Return the [X, Y] coordinate for the center point of the cell that contains the specified text.  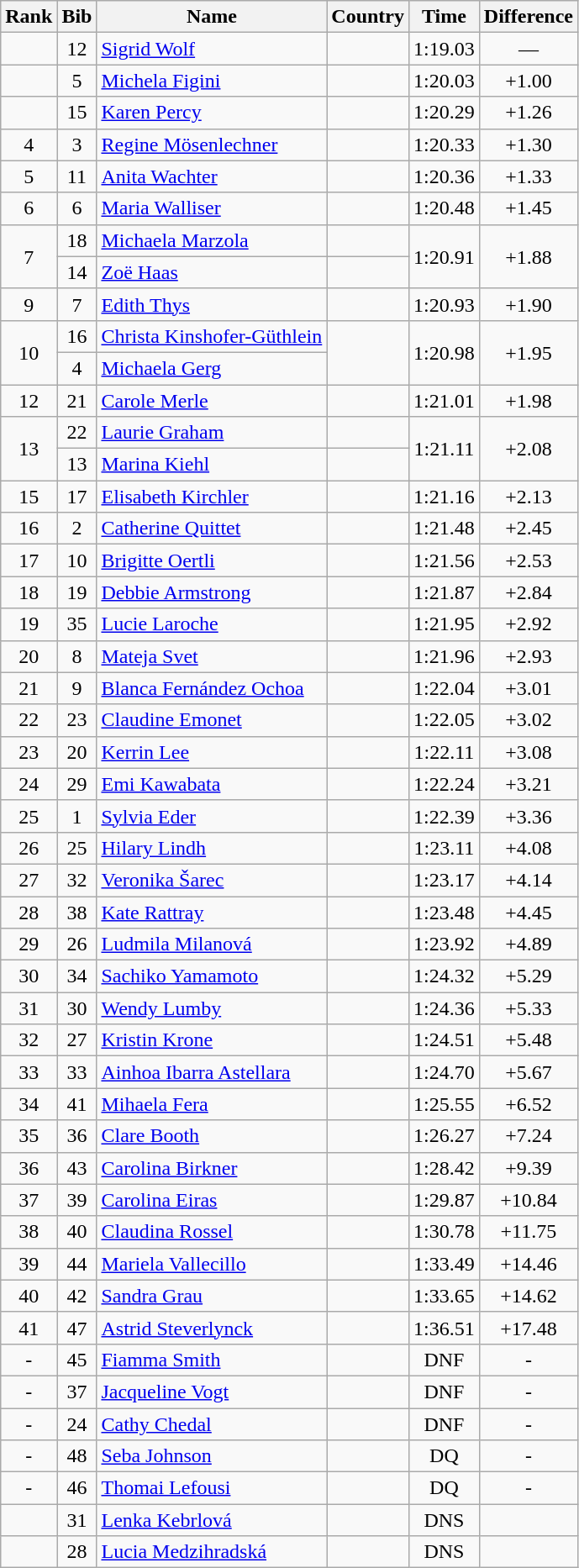
Zoë Haas [212, 272]
1:20.36 [445, 176]
1:29.87 [445, 1200]
1:23.92 [445, 944]
Elisabeth Kirchler [212, 497]
1:20.29 [445, 113]
Carolina Birkner [212, 1168]
+2.08 [528, 449]
1:36.51 [445, 1328]
+5.67 [528, 1072]
Kerrin Lee [212, 752]
+2.92 [528, 624]
Sigrid Wolf [212, 49]
1:23.11 [445, 848]
47 [77, 1328]
14 [77, 272]
1:20.98 [445, 352]
+14.62 [528, 1296]
Kate Rattray [212, 912]
1:21.16 [445, 497]
Thomai Lefousi [212, 1488]
46 [77, 1488]
Regine Mösenlechner [212, 145]
Wendy Lumby [212, 1008]
1:33.65 [445, 1296]
Bib [77, 17]
Edith Thys [212, 304]
1:20.91 [445, 256]
+2.45 [528, 529]
11 [77, 176]
1:21.96 [445, 656]
Hilary Lindh [212, 848]
3 [77, 145]
Jacqueline Vogt [212, 1392]
Michaela Marzola [212, 240]
Mateja Svet [212, 656]
1:22.05 [445, 720]
+1.30 [528, 145]
1:22.04 [445, 688]
1:20.93 [445, 304]
+1.33 [528, 176]
1:33.49 [445, 1264]
Maria Walliser [212, 208]
+7.24 [528, 1136]
Christa Kinshofer-Güthlein [212, 336]
1:22.24 [445, 784]
+5.29 [528, 976]
+1.00 [528, 81]
1 [77, 816]
Mihaela Fera [212, 1104]
Debbie Armstrong [212, 592]
+17.48 [528, 1328]
Claudina Rossel [212, 1232]
+3.08 [528, 752]
Lucie Laroche [212, 624]
Ludmila Milanová [212, 944]
1:20.33 [445, 145]
1:28.42 [445, 1168]
Blanca Fernández Ochoa [212, 688]
1:20.48 [445, 208]
+4.14 [528, 880]
1:23.17 [445, 880]
Ainhoa Ibarra Astellara [212, 1072]
Sylvia Eder [212, 816]
1:30.78 [445, 1232]
Brigitte Oertli [212, 560]
8 [77, 656]
Seba Johnson [212, 1456]
Clare Booth [212, 1136]
Sachiko Yamamoto [212, 976]
1:21.01 [445, 401]
Emi Kawabata [212, 784]
+1.45 [528, 208]
1:19.03 [445, 49]
Difference [528, 17]
Mariela Vallecillo [212, 1264]
+2.84 [528, 592]
Claudine Emonet [212, 720]
2 [77, 529]
Astrid Steverlynck [212, 1328]
1:21.95 [445, 624]
43 [77, 1168]
Lucia Medzihradská [212, 1552]
1:20.03 [445, 81]
Catherine Quittet [212, 529]
+4.08 [528, 848]
45 [77, 1360]
+4.89 [528, 944]
Anita Wachter [212, 176]
Karen Percy [212, 113]
+10.84 [528, 1200]
Time [445, 17]
+11.75 [528, 1232]
+2.13 [528, 497]
Marina Kiehl [212, 465]
1:24.51 [445, 1040]
1:21.56 [445, 560]
Veronika Šarec [212, 880]
Country [368, 17]
Carolina Eiras [212, 1200]
+1.95 [528, 352]
Michaela Gerg [212, 368]
+5.48 [528, 1040]
1:22.11 [445, 752]
Kristin Krone [212, 1040]
Carole Merle [212, 401]
+3.21 [528, 784]
+1.98 [528, 401]
48 [77, 1456]
1:21.48 [445, 529]
Laurie Graham [212, 433]
+14.46 [528, 1264]
1:23.48 [445, 912]
+2.53 [528, 560]
1:21.11 [445, 449]
— [528, 49]
1:24.32 [445, 976]
1:24.36 [445, 1008]
+2.93 [528, 656]
+1.90 [528, 304]
1:26.27 [445, 1136]
Cathy Chedal [212, 1424]
Michela Figini [212, 81]
+1.26 [528, 113]
Sandra Grau [212, 1296]
1:25.55 [445, 1104]
+5.33 [528, 1008]
44 [77, 1264]
Lenka Kebrlová [212, 1520]
Name [212, 17]
+1.88 [528, 256]
+4.45 [528, 912]
42 [77, 1296]
Fiamma Smith [212, 1360]
+6.52 [528, 1104]
1:21.87 [445, 592]
+3.02 [528, 720]
+9.39 [528, 1168]
1:22.39 [445, 816]
+3.01 [528, 688]
1:24.70 [445, 1072]
+3.36 [528, 816]
Rank [29, 17]
